For the text-containing cell, return its midpoint in (X, Y) coordinate format. 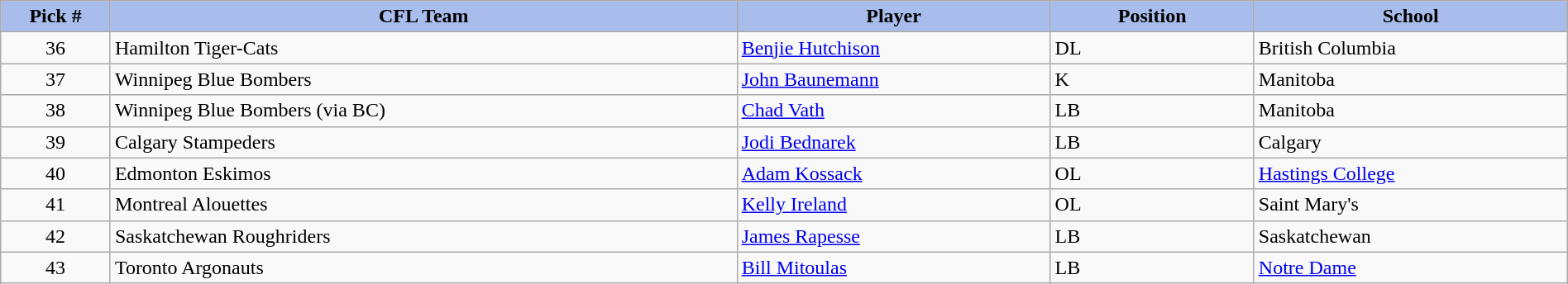
Adam Kossack (893, 173)
John Baunemann (893, 79)
39 (56, 142)
Saskatchewan Roughriders (423, 236)
Edmonton Eskimos (423, 173)
Pick # (56, 17)
Chad Vath (893, 111)
Kelly Ireland (893, 205)
Bill Mitoulas (893, 267)
43 (56, 267)
Hastings College (1411, 173)
CFL Team (423, 17)
Calgary Stampeders (423, 142)
Winnipeg Blue Bombers (423, 79)
James Rapesse (893, 236)
Jodi Bednarek (893, 142)
Position (1152, 17)
Calgary (1411, 142)
Benjie Hutchison (893, 48)
Montreal Alouettes (423, 205)
38 (56, 111)
Saint Mary's (1411, 205)
K (1152, 79)
40 (56, 173)
Player (893, 17)
Saskatchewan (1411, 236)
37 (56, 79)
36 (56, 48)
Notre Dame (1411, 267)
Hamilton Tiger-Cats (423, 48)
Toronto Argonauts (423, 267)
British Columbia (1411, 48)
41 (56, 205)
Winnipeg Blue Bombers (via BC) (423, 111)
42 (56, 236)
DL (1152, 48)
School (1411, 17)
